Identify which cell holds the provided text, then report its [X, Y] central coordinate. 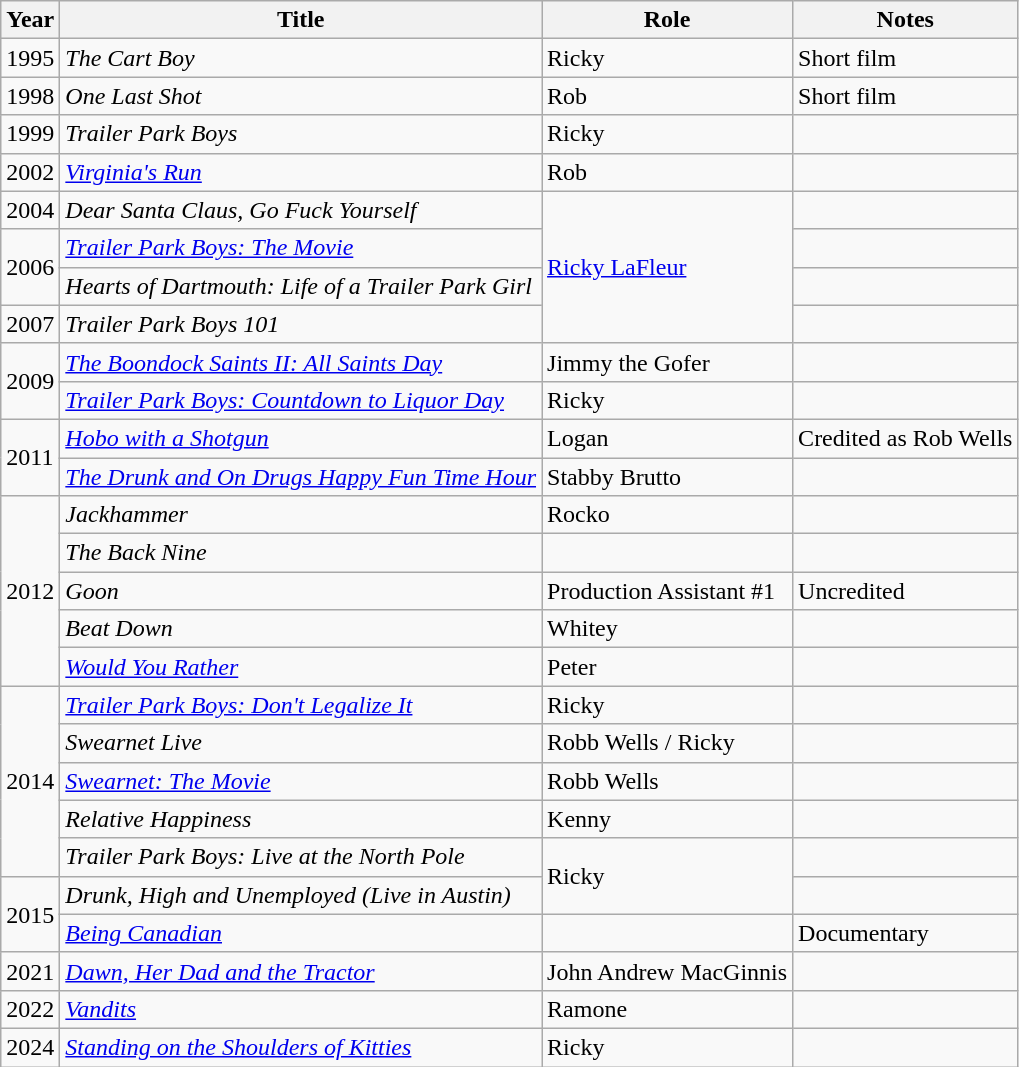
The Cart Boy [301, 58]
Trailer Park Boys: Don't Legalize It [301, 705]
Swearnet Live [301, 743]
2022 [30, 1009]
Dawn, Her Dad and the Tractor [301, 971]
The Boondock Saints II: All Saints Day [301, 362]
2002 [30, 172]
Ramone [668, 1009]
Would You Rather [301, 667]
The Back Nine [301, 553]
Trailer Park Boys: Live at the North Pole [301, 857]
2012 [30, 591]
2021 [30, 971]
Production Assistant #1 [668, 591]
Hobo with a Shotgun [301, 438]
Hearts of Dartmouth: Life of a Trailer Park Girl [301, 286]
Logan [668, 438]
Relative Happiness [301, 819]
2009 [30, 381]
2014 [30, 781]
2011 [30, 457]
2006 [30, 267]
Drunk, High and Unemployed (Live in Austin) [301, 895]
Being Canadian [301, 933]
1995 [30, 58]
Stabby Brutto [668, 477]
Peter [668, 667]
Trailer Park Boys 101 [301, 324]
2015 [30, 914]
One Last Shot [301, 96]
Rocko [668, 515]
Trailer Park Boys: The Movie [301, 248]
The Drunk and On Drugs Happy Fun Time Hour [301, 477]
Year [30, 20]
Notes [906, 20]
Vandits [301, 1009]
Jimmy the Gofer [668, 362]
Uncredited [906, 591]
2024 [30, 1047]
Ricky LaFleur [668, 267]
Virginia's Run [301, 172]
Dear Santa Claus, Go Fuck Yourself [301, 210]
Role [668, 20]
2007 [30, 324]
Trailer Park Boys: Countdown to Liquor Day [301, 400]
2004 [30, 210]
Standing on the Shoulders of Kitties [301, 1047]
Credited as Rob Wells [906, 438]
Whitey [668, 629]
John Andrew MacGinnis [668, 971]
Title [301, 20]
Trailer Park Boys [301, 134]
1998 [30, 96]
1999 [30, 134]
Jackhammer [301, 515]
Kenny [668, 819]
Robb Wells / Ricky [668, 743]
Swearnet: The Movie [301, 781]
Robb Wells [668, 781]
Documentary [906, 933]
Goon [301, 591]
Beat Down [301, 629]
